For the text-containing cell, return its midpoint in [X, Y] coordinate format. 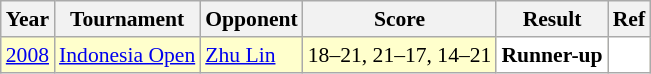
2008 [28, 55]
Zhu Lin [252, 55]
Ref [629, 19]
Runner-up [552, 55]
18–21, 21–17, 14–21 [400, 55]
Indonesia Open [127, 55]
Year [28, 19]
Score [400, 19]
Tournament [127, 19]
Result [552, 19]
Opponent [252, 19]
